Capture the cell that displays the provided text and extract its (X, Y) central coordinate. 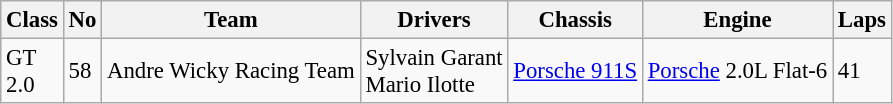
Porsche 911S (575, 72)
GT2.0 (32, 72)
Sylvain Garant Mario Ilotte (434, 72)
Team (231, 20)
Drivers (434, 20)
Laps (862, 20)
No (82, 20)
58 (82, 72)
Chassis (575, 20)
Engine (737, 20)
Andre Wicky Racing Team (231, 72)
Class (32, 20)
Porsche 2.0L Flat-6 (737, 72)
41 (862, 72)
